Scan for the cell matching the given text and deliver its [x, y] coordinate at center. 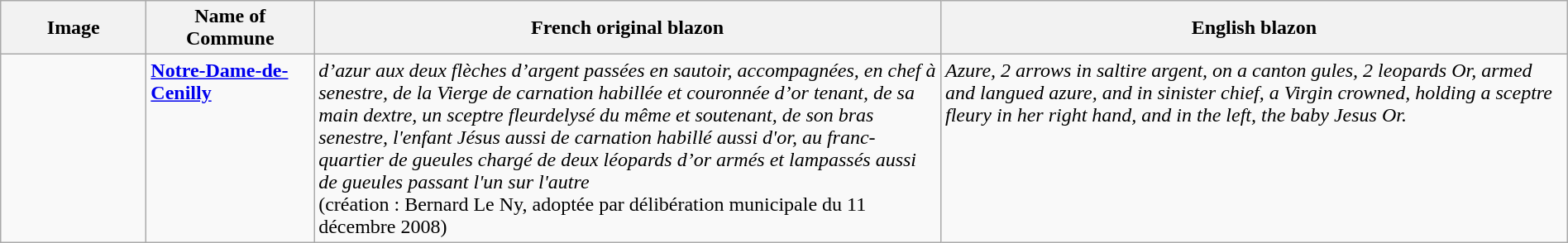
Name of Commune [230, 28]
French original blazon [628, 28]
Notre-Dame-de-Cenilly [230, 149]
Image [74, 28]
English blazon [1254, 28]
